Return (X, Y) of the center of cell containing provided text 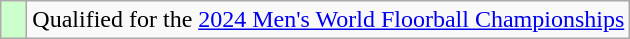
Qualified for the 2024 Men's World Floorball Championships (328, 20)
